Capture the cell that displays the provided text and extract its (x, y) central coordinate. 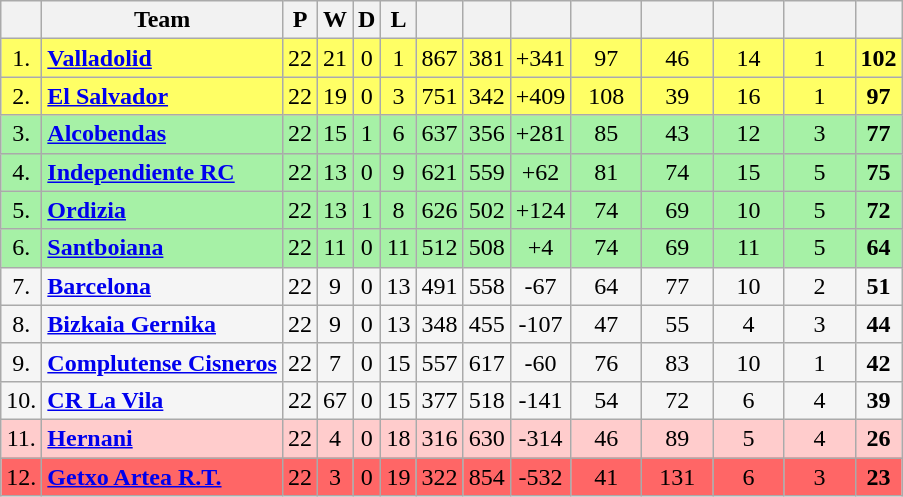
348 (440, 324)
381 (486, 58)
108 (606, 96)
2 (820, 286)
+409 (540, 96)
Alcobendas (162, 134)
11. (22, 438)
558 (486, 286)
+62 (540, 172)
626 (440, 210)
67 (336, 400)
867 (440, 58)
Team (162, 20)
322 (440, 477)
51 (878, 286)
26 (878, 438)
Getxo Artea R.T. (162, 477)
621 (440, 172)
12 (748, 134)
43 (678, 134)
76 (606, 362)
Hernani (162, 438)
7 (336, 362)
CR La Vila (162, 400)
Complutense Cisneros (162, 362)
502 (486, 210)
21 (336, 58)
4. (22, 172)
491 (440, 286)
Ordizia (162, 210)
8. (22, 324)
2. (22, 96)
637 (440, 134)
16 (748, 96)
Bizkaia Gernika (162, 324)
+341 (540, 58)
-532 (540, 477)
81 (606, 172)
89 (678, 438)
44 (878, 324)
75 (878, 172)
6. (22, 248)
47 (606, 324)
85 (606, 134)
P (300, 20)
18 (398, 438)
518 (486, 400)
42 (878, 362)
L (398, 20)
Santboiana (162, 248)
7. (22, 286)
14 (748, 58)
131 (678, 477)
+4 (540, 248)
3. (22, 134)
854 (486, 477)
8 (398, 210)
455 (486, 324)
751 (440, 96)
356 (486, 134)
316 (440, 438)
+281 (540, 134)
83 (678, 362)
617 (486, 362)
-60 (540, 362)
508 (486, 248)
-107 (540, 324)
102 (878, 58)
W (336, 20)
12. (22, 477)
10. (22, 400)
55 (678, 324)
-67 (540, 286)
630 (486, 438)
512 (440, 248)
557 (440, 362)
Valladolid (162, 58)
Independiente RC (162, 172)
41 (606, 477)
1. (22, 58)
9. (22, 362)
559 (486, 172)
El Salvador (162, 96)
+124 (540, 210)
D (367, 20)
5. (22, 210)
54 (606, 400)
-141 (540, 400)
-314 (540, 438)
Barcelona (162, 286)
342 (486, 96)
23 (878, 477)
377 (440, 400)
